Pinpoint the cell where the given text exists, returning its [x, y] midpoint coordinate. 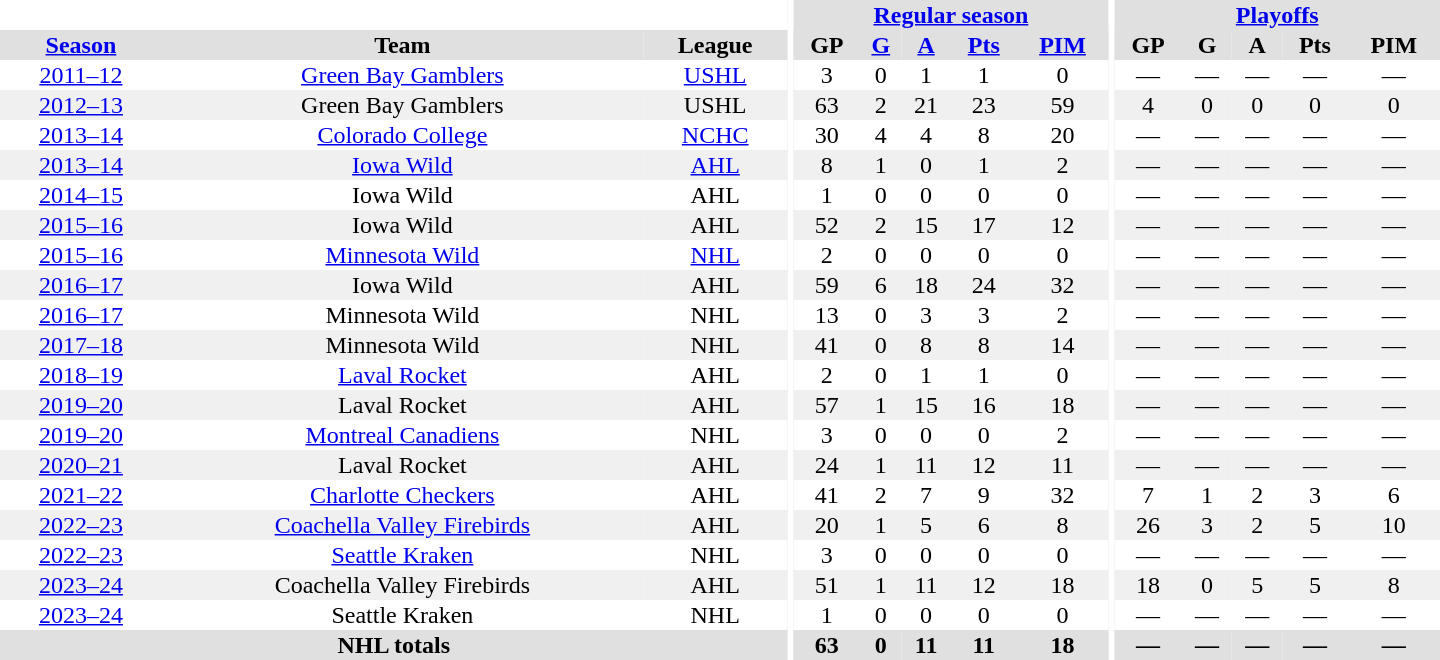
17 [984, 225]
14 [1062, 345]
2020–21 [81, 465]
NCHC [716, 135]
Season [81, 45]
13 [827, 315]
2017–18 [81, 345]
26 [1148, 525]
10 [1394, 525]
9 [984, 495]
16 [984, 405]
23 [984, 105]
2012–13 [81, 105]
League [716, 45]
NHL totals [394, 645]
30 [827, 135]
2014–15 [81, 195]
2018–19 [81, 375]
Montreal Canadiens [402, 435]
51 [827, 585]
Playoffs [1277, 15]
Colorado College [402, 135]
2011–12 [81, 75]
Regular season [951, 15]
21 [926, 105]
57 [827, 405]
2021–22 [81, 495]
Charlotte Checkers [402, 495]
Team [402, 45]
52 [827, 225]
